Return the [X, Y] coordinate for the center point of the cell that contains the specified text.  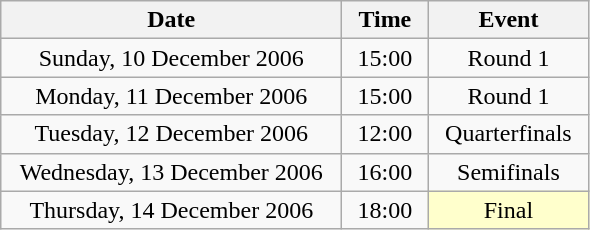
Monday, 11 December 2006 [172, 96]
16:00 [385, 172]
Quarterfinals [508, 134]
Wednesday, 13 December 2006 [172, 172]
Sunday, 10 December 2006 [172, 58]
Time [385, 20]
Final [508, 210]
12:00 [385, 134]
Semifinals [508, 172]
Date [172, 20]
Thursday, 14 December 2006 [172, 210]
Event [508, 20]
18:00 [385, 210]
Tuesday, 12 December 2006 [172, 134]
